Locate the cell with the specified text and output its [x, y] center coordinate. 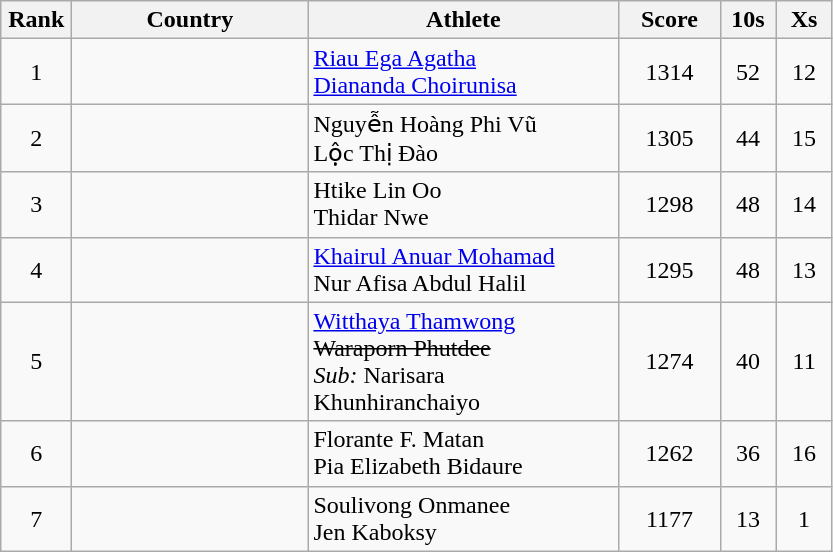
44 [748, 138]
1177 [670, 518]
11 [804, 362]
52 [748, 72]
3 [36, 204]
Htike Lin OoThidar Nwe [464, 204]
Riau Ega AgathaDiananda Choirunisa [464, 72]
1295 [670, 270]
Score [670, 20]
1314 [670, 72]
2 [36, 138]
Khairul Anuar MohamadNur Afisa Abdul Halil [464, 270]
6 [36, 454]
1305 [670, 138]
Country [190, 20]
Florante F. MatanPia Elizabeth Bidaure [464, 454]
40 [748, 362]
12 [804, 72]
Xs [804, 20]
Rank [36, 20]
Athlete [464, 20]
4 [36, 270]
5 [36, 362]
1298 [670, 204]
1262 [670, 454]
36 [748, 454]
10s [748, 20]
Soulivong OnmaneeJen Kaboksy [464, 518]
Nguyễn Hoàng Phi VũLộc Thị Đào [464, 138]
15 [804, 138]
1274 [670, 362]
7 [36, 518]
16 [804, 454]
14 [804, 204]
Witthaya ThamwongWaraporn PhutdeeSub: Narisara Khunhiranchaiyo [464, 362]
